Locate the cell with the specified text and output its (X, Y) center coordinate. 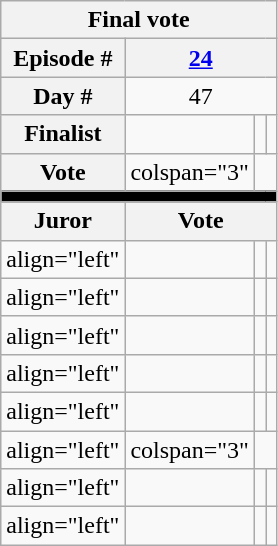
Juror (63, 221)
47 (201, 96)
Finalist (63, 134)
Final vote (139, 20)
Episode # (63, 58)
Day # (63, 96)
24 (201, 58)
